Determine the (X, Y) coordinate at the center of the cell enclosing the given text.  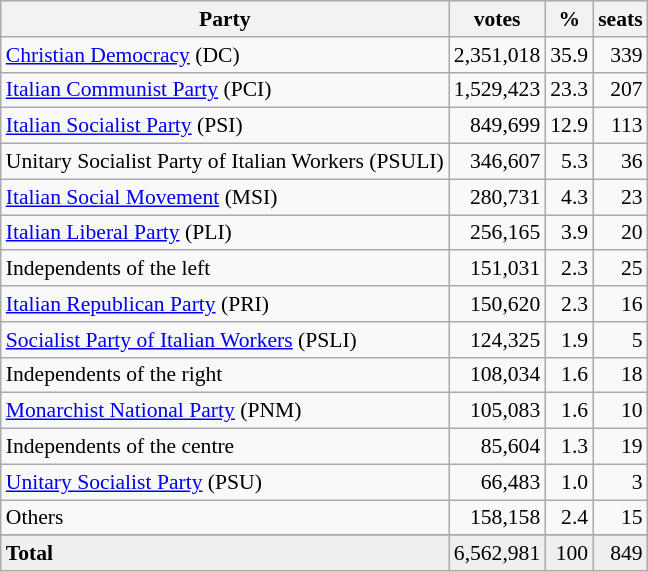
Italian Communist Party (PCI) (225, 90)
Unitary Socialist Party (PSU) (225, 482)
5 (620, 340)
Total (225, 554)
12.9 (569, 126)
256,165 (497, 233)
% (569, 19)
36 (620, 162)
6,562,981 (497, 554)
3 (620, 482)
207 (620, 90)
1.9 (569, 340)
150,620 (497, 304)
4.3 (569, 197)
2,351,018 (497, 55)
Italian Socialist Party (PSI) (225, 126)
5.3 (569, 162)
23.3 (569, 90)
20 (620, 233)
Monarchist National Party (PNM) (225, 411)
Christian Democracy (DC) (225, 55)
1.0 (569, 482)
113 (620, 126)
100 (569, 554)
124,325 (497, 340)
Independents of the right (225, 375)
25 (620, 269)
849,699 (497, 126)
votes (497, 19)
339 (620, 55)
Unitary Socialist Party of Italian Workers (PSULI) (225, 162)
16 (620, 304)
66,483 (497, 482)
Italian Social Movement (MSI) (225, 197)
35.9 (569, 55)
10 (620, 411)
seats (620, 19)
108,034 (497, 375)
85,604 (497, 447)
23 (620, 197)
2.4 (569, 518)
151,031 (497, 269)
1,529,423 (497, 90)
1.3 (569, 447)
Socialist Party of Italian Workers (PSLI) (225, 340)
Independents of the centre (225, 447)
346,607 (497, 162)
18 (620, 375)
19 (620, 447)
Party (225, 19)
158,158 (497, 518)
105,083 (497, 411)
280,731 (497, 197)
3.9 (569, 233)
Others (225, 518)
Italian Liberal Party (PLI) (225, 233)
Italian Republican Party (PRI) (225, 304)
Independents of the left (225, 269)
15 (620, 518)
849 (620, 554)
